Provide the (x, y) coordinate of the cell's center where the given text is located.  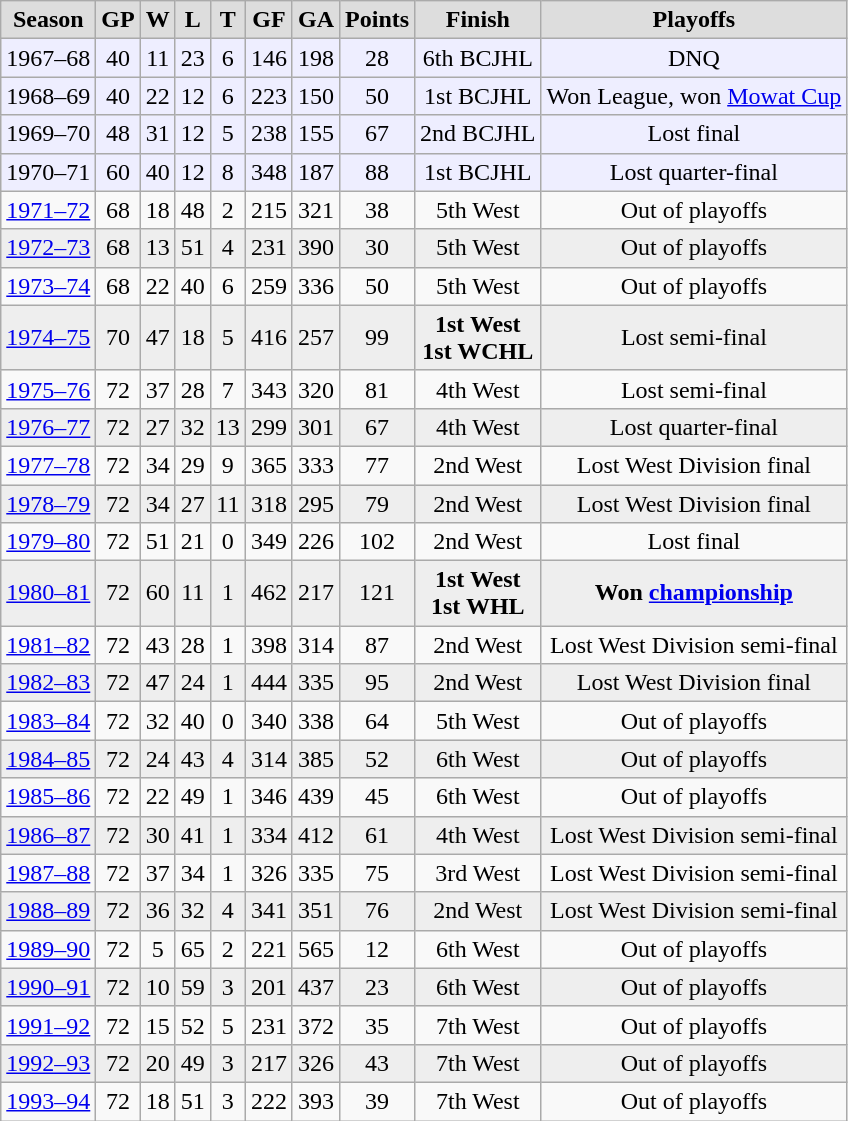
346 (268, 797)
1982–83 (48, 683)
9 (228, 465)
1976–77 (48, 427)
365 (268, 465)
340 (268, 721)
1971–72 (48, 210)
565 (316, 949)
201 (268, 987)
39 (378, 1101)
81 (378, 389)
8 (228, 172)
222 (268, 1101)
333 (316, 465)
45 (378, 797)
99 (378, 338)
150 (316, 96)
3rd West (478, 873)
1986–87 (48, 835)
1985–86 (48, 797)
1990–91 (48, 987)
20 (158, 1063)
341 (268, 911)
10 (158, 987)
1972–73 (48, 248)
1993–94 (48, 1101)
2nd BCJHL (478, 134)
79 (378, 503)
GP (118, 20)
Points (378, 20)
1983–84 (48, 721)
88 (378, 172)
1979–80 (48, 542)
1977–78 (48, 465)
1974–75 (48, 338)
76 (378, 911)
W (158, 20)
336 (316, 286)
257 (316, 338)
Season (48, 20)
437 (316, 987)
Playoffs (694, 20)
390 (316, 248)
1st West1st WCHL (478, 338)
Finish (478, 20)
299 (268, 427)
87 (378, 645)
GF (268, 20)
36 (158, 911)
35 (378, 1025)
1980–81 (48, 594)
223 (268, 96)
1984–85 (48, 759)
1987–88 (48, 873)
1988–89 (48, 911)
95 (378, 683)
321 (316, 210)
348 (268, 172)
198 (316, 58)
393 (316, 1101)
1967–68 (48, 58)
295 (316, 503)
41 (192, 835)
412 (316, 835)
416 (268, 338)
398 (268, 645)
1981–82 (48, 645)
DNQ (694, 58)
338 (316, 721)
77 (378, 465)
146 (268, 58)
1978–79 (48, 503)
1989–90 (48, 949)
385 (316, 759)
318 (268, 503)
L (192, 20)
1973–74 (48, 286)
1st West1st WHL (478, 594)
121 (378, 594)
1968–69 (48, 96)
462 (268, 594)
Won championship (694, 594)
64 (378, 721)
226 (316, 542)
221 (268, 949)
Won League, won Mowat Cup (694, 96)
1975–76 (48, 389)
334 (268, 835)
349 (268, 542)
444 (268, 683)
215 (268, 210)
155 (316, 134)
259 (268, 286)
1969–70 (48, 134)
7 (228, 389)
301 (316, 427)
372 (316, 1025)
1991–92 (48, 1025)
102 (378, 542)
59 (192, 987)
21 (192, 542)
1992–93 (48, 1063)
T (228, 20)
70 (118, 338)
61 (378, 835)
238 (268, 134)
GA (316, 20)
75 (378, 873)
31 (158, 134)
15 (158, 1025)
1970–71 (48, 172)
187 (316, 172)
65 (192, 949)
38 (378, 210)
6th BCJHL (478, 58)
320 (316, 389)
343 (268, 389)
351 (316, 911)
439 (316, 797)
29 (192, 465)
